Capture the cell that displays the provided text and extract its [x, y] central coordinate. 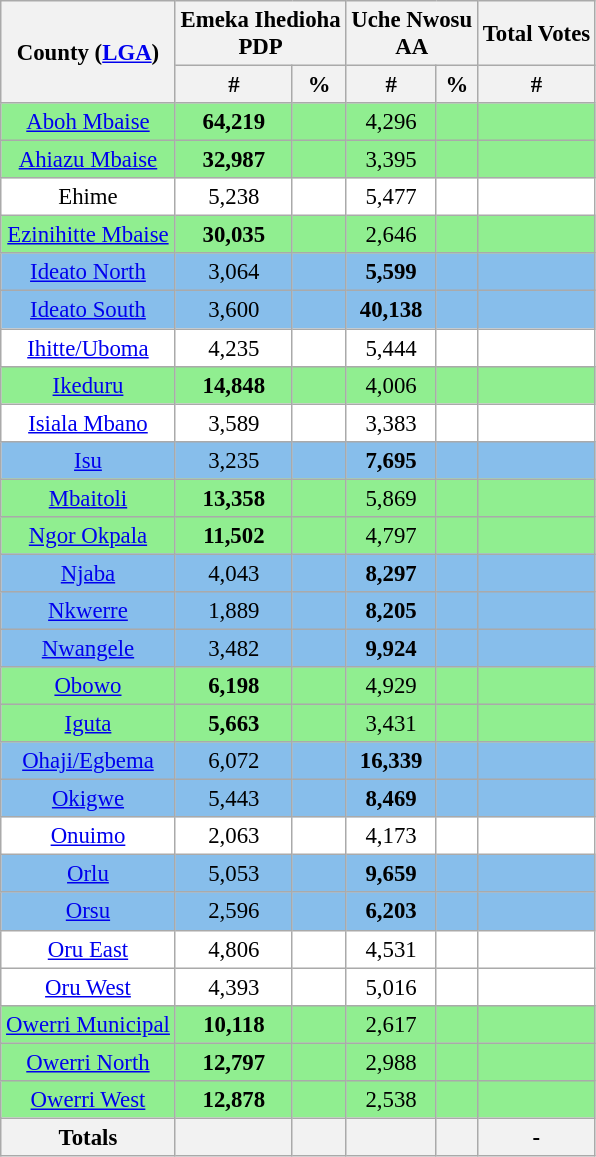
Total Votes [536, 34]
2,646 [391, 235]
3,589 [234, 423]
6,203 [391, 912]
Emeka IhediohaPDP [260, 34]
Owerri Municipal [88, 1024]
4,806 [234, 949]
Totals [88, 1137]
Ideato North [88, 273]
5,663 [234, 724]
Mbaitoli [88, 498]
32,987 [234, 160]
12,878 [234, 1100]
Owerri West [88, 1100]
64,219 [234, 122]
3,482 [234, 648]
- [536, 1137]
7,695 [391, 460]
3,383 [391, 423]
Oru West [88, 987]
Okigwe [88, 799]
Oru East [88, 949]
10,118 [234, 1024]
40,138 [391, 310]
11,502 [234, 536]
5,869 [391, 498]
Ideato South [88, 310]
Ohaji/Egbema [88, 761]
County (LGA) [88, 52]
4,531 [391, 949]
Ehime [88, 197]
4,296 [391, 122]
13,358 [234, 498]
2,617 [391, 1024]
Aboh Mbaise [88, 122]
12,797 [234, 1062]
4,043 [234, 573]
Obowo [88, 686]
8,297 [391, 573]
3,395 [391, 160]
8,205 [391, 611]
2,063 [234, 836]
5,599 [391, 273]
3,064 [234, 273]
6,198 [234, 686]
Iguta [88, 724]
Njaba [88, 573]
Orsu [88, 912]
5,444 [391, 348]
Ihitte/Uboma [88, 348]
6,072 [234, 761]
Ezinihitte Mbaise [88, 235]
8,469 [391, 799]
5,443 [234, 799]
Nkwerre [88, 611]
4,797 [391, 536]
2,988 [391, 1062]
2,596 [234, 912]
9,659 [391, 874]
3,431 [391, 724]
5,016 [391, 987]
Isiala Mbano [88, 423]
Isu [88, 460]
3,235 [234, 460]
4,929 [391, 686]
5,238 [234, 197]
4,393 [234, 987]
Ikeduru [88, 385]
4,006 [391, 385]
5,477 [391, 197]
Ahiazu Mbaise [88, 160]
30,035 [234, 235]
4,235 [234, 348]
9,924 [391, 648]
Uche NwosuAA [412, 34]
1,889 [234, 611]
5,053 [234, 874]
Nwangele [88, 648]
Onuimo [88, 836]
2,538 [391, 1100]
Orlu [88, 874]
4,173 [391, 836]
14,848 [234, 385]
Ngor Okpala [88, 536]
3,600 [234, 310]
Owerri North [88, 1062]
16,339 [391, 761]
